Search for the cell housing the specified text and yield its (x, y) center coordinate. 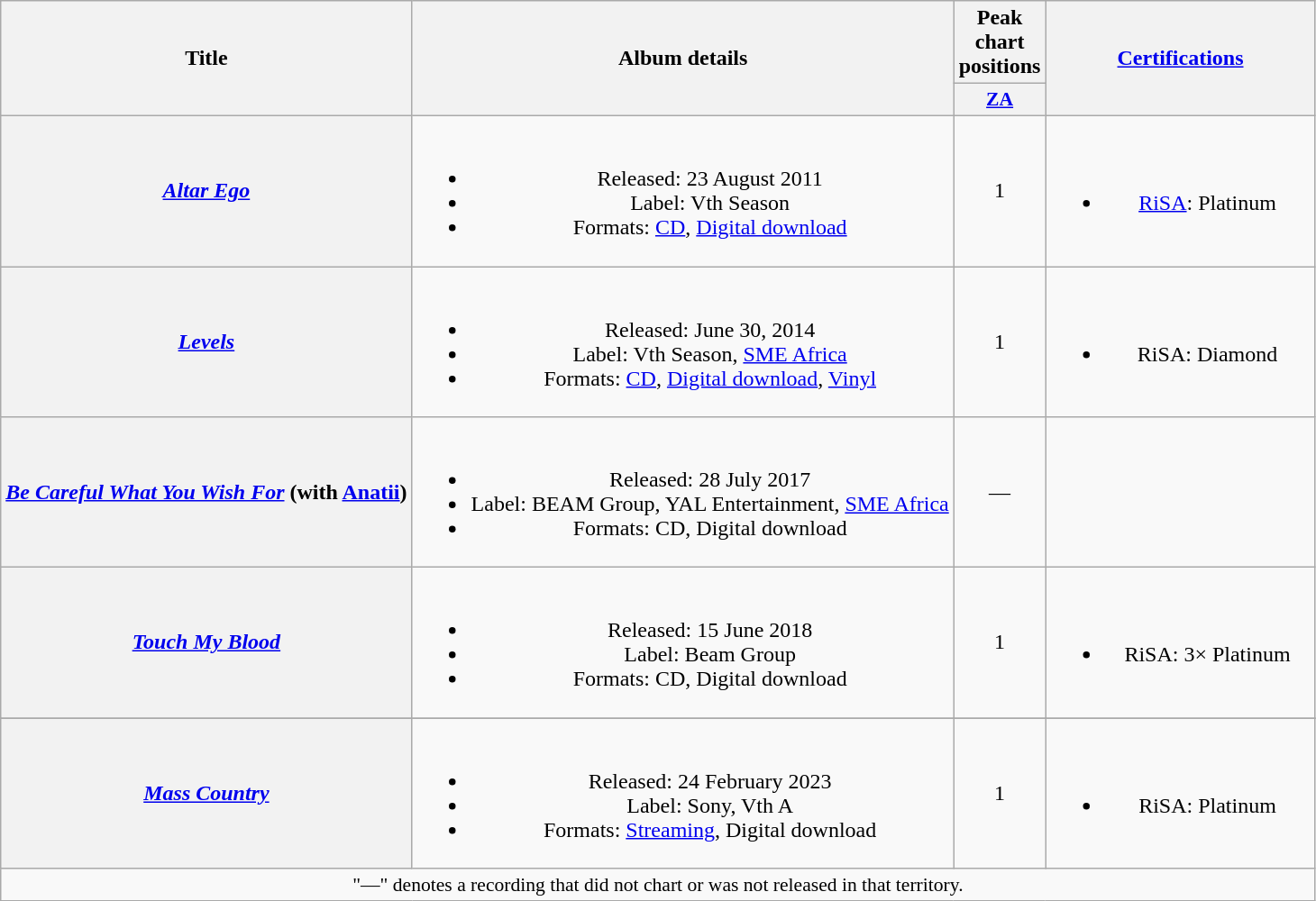
Title (206, 59)
RiSA: 3× Platinum (1181, 643)
ZA (1000, 100)
Be Careful What You Wish For (with Anatii) (206, 492)
Released: 15 June 2018Label: Beam GroupFormats: CD, Digital download (683, 643)
— (1000, 492)
Album details (683, 59)
Released: 23 August 2011Label: Vth SeasonFormats: CD, Digital download (683, 191)
Mass Country (206, 793)
RiSA: Diamond (1181, 342)
Released: 28 July 2017Label: BEAM Group, YAL Entertainment, SME AfricaFormats: CD, Digital download (683, 492)
Released: 24 February 2023Label: Sony, Vth AFormats: Streaming, Digital download (683, 793)
Released: June 30, 2014Label: Vth Season, SME AfricaFormats: CD, Digital download, Vinyl (683, 342)
Altar Ego (206, 191)
Peak chart positions (1000, 42)
"—" denotes a recording that did not chart or was not released in that territory. (658, 885)
Levels (206, 342)
Touch My Blood (206, 643)
Certifications (1181, 59)
